Provide the [X, Y] coordinate of the cell's center where the given text is located.  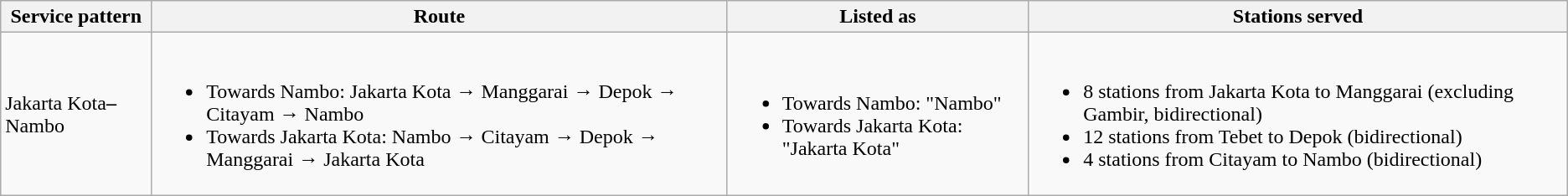
Listed as [878, 17]
Route [440, 17]
Service pattern [76, 17]
Jakarta Kota–Nambo [76, 114]
Towards Nambo: "Nambo"Towards Jakarta Kota: "Jakarta Kota" [878, 114]
Towards Nambo: Jakarta Kota → Manggarai → Depok → Citayam → NamboTowards Jakarta Kota: Nambo → Citayam → Depok → Manggarai → Jakarta Kota [440, 114]
Stations served [1298, 17]
